Pinpoint the cell where the given text exists, returning its [x, y] midpoint coordinate. 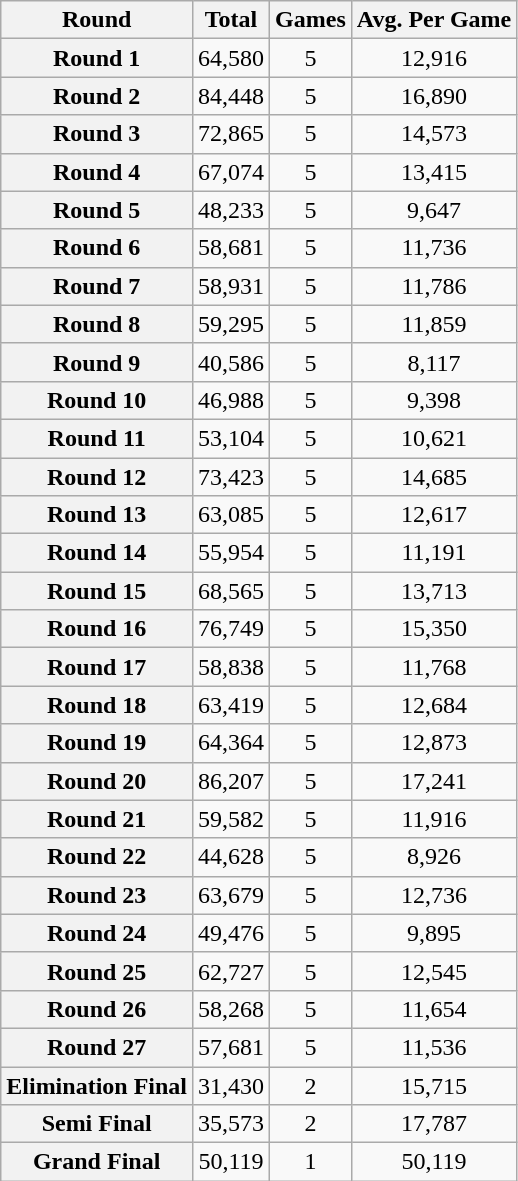
9,647 [434, 210]
Round 16 [97, 629]
44,628 [232, 857]
Round 17 [97, 667]
15,715 [434, 1085]
58,838 [232, 667]
Games [311, 20]
12,736 [434, 895]
10,621 [434, 438]
Round 27 [97, 1047]
55,954 [232, 553]
11,536 [434, 1047]
68,565 [232, 591]
14,573 [434, 134]
9,398 [434, 400]
Round 26 [97, 1009]
49,476 [232, 933]
12,617 [434, 515]
59,295 [232, 324]
Grand Final [97, 1162]
59,582 [232, 819]
Round 21 [97, 819]
11,191 [434, 553]
67,074 [232, 172]
11,736 [434, 248]
Round 13 [97, 515]
Round 10 [97, 400]
Round 3 [97, 134]
46,988 [232, 400]
35,573 [232, 1124]
Round [97, 20]
Round 15 [97, 591]
Round 12 [97, 477]
Round 4 [97, 172]
11,786 [434, 286]
63,679 [232, 895]
Round 5 [97, 210]
11,654 [434, 1009]
14,685 [434, 477]
Round 20 [97, 781]
17,241 [434, 781]
62,727 [232, 971]
84,448 [232, 96]
63,085 [232, 515]
13,713 [434, 591]
12,916 [434, 58]
1 [311, 1162]
13,415 [434, 172]
Semi Final [97, 1124]
40,586 [232, 362]
63,419 [232, 705]
31,430 [232, 1085]
Round 19 [97, 743]
Round 2 [97, 96]
76,749 [232, 629]
Avg. Per Game [434, 20]
8,926 [434, 857]
Round 24 [97, 933]
Round 14 [97, 553]
58,931 [232, 286]
86,207 [232, 781]
8,117 [434, 362]
58,268 [232, 1009]
12,545 [434, 971]
Round 6 [97, 248]
12,684 [434, 705]
11,768 [434, 667]
Round 8 [97, 324]
72,865 [232, 134]
11,859 [434, 324]
Elimination Final [97, 1085]
58,681 [232, 248]
64,364 [232, 743]
Round 18 [97, 705]
11,916 [434, 819]
Round 22 [97, 857]
Round 1 [97, 58]
Round 25 [97, 971]
Round 11 [97, 438]
15,350 [434, 629]
Round 9 [97, 362]
53,104 [232, 438]
Round 7 [97, 286]
Total [232, 20]
17,787 [434, 1124]
48,233 [232, 210]
73,423 [232, 477]
9,895 [434, 933]
Round 23 [97, 895]
57,681 [232, 1047]
64,580 [232, 58]
16,890 [434, 96]
12,873 [434, 743]
